Return [x, y] of the center of cell containing provided text 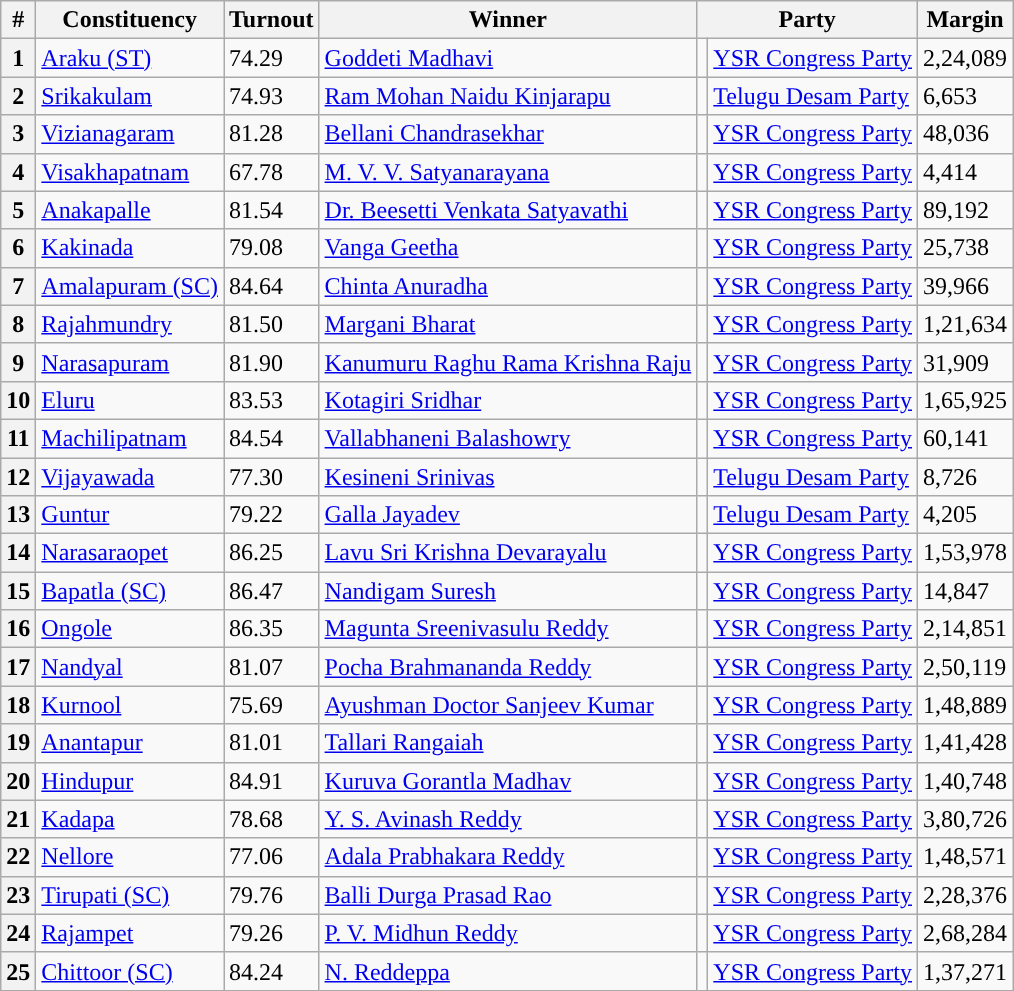
Vizianagaram [130, 134]
Araku (ST) [130, 58]
86.35 [272, 629]
Margin [966, 20]
Balli Durga Prasad Rao [508, 895]
81.50 [272, 324]
Kakinada [130, 248]
Winner [508, 20]
17 [18, 667]
Vallabhaneni Balashowry [508, 438]
86.47 [272, 591]
Tallari Rangaiah [508, 743]
1 [18, 58]
2 [18, 96]
Turnout [272, 20]
Ongole [130, 629]
1,41,428 [966, 743]
Nellore [130, 857]
77.30 [272, 477]
79.08 [272, 248]
84.64 [272, 286]
1,21,634 [966, 324]
10 [18, 400]
23 [18, 895]
Narasaraopet [130, 553]
Dr. Beesetti Venkata Satyavathi [508, 210]
13 [18, 515]
Lavu Sri Krishna Devarayalu [508, 553]
8 [18, 324]
48,036 [966, 134]
Nandigam Suresh [508, 591]
Margani Bharat [508, 324]
15 [18, 591]
Anantapur [130, 743]
39,966 [966, 286]
25,738 [966, 248]
Kuruva Gorantla Madhav [508, 781]
Y. S. Avinash Reddy [508, 819]
N. Reddeppa [508, 971]
81.07 [272, 667]
11 [18, 438]
Tirupati (SC) [130, 895]
Amalapuram (SC) [130, 286]
2,50,119 [966, 667]
12 [18, 477]
Constituency [130, 20]
81.28 [272, 134]
6 [18, 248]
Party [808, 20]
5 [18, 210]
Kanumuru Raghu Rama Krishna Raju [508, 362]
74.29 [272, 58]
74.93 [272, 96]
Kurnool [130, 705]
89,192 [966, 210]
4,414 [966, 172]
Pocha Brahmananda Reddy [508, 667]
Hindupur [130, 781]
24 [18, 933]
31,909 [966, 362]
2,28,376 [966, 895]
81.01 [272, 743]
14,847 [966, 591]
Srikakulam [130, 96]
1,48,889 [966, 705]
25 [18, 971]
1,53,978 [966, 553]
79.22 [272, 515]
20 [18, 781]
Anakapalle [130, 210]
81.90 [272, 362]
77.06 [272, 857]
9 [18, 362]
21 [18, 819]
Galla Jayadev [508, 515]
2,24,089 [966, 58]
22 [18, 857]
75.69 [272, 705]
67.78 [272, 172]
Vanga Geetha [508, 248]
83.53 [272, 400]
1,65,925 [966, 400]
84.24 [272, 971]
84.91 [272, 781]
# [18, 20]
3,80,726 [966, 819]
1,40,748 [966, 781]
Goddeti Madhavi [508, 58]
M. V. V. Satyanarayana [508, 172]
1,48,571 [966, 857]
4 [18, 172]
86.25 [272, 553]
Bellani Chandrasekhar [508, 134]
P. V. Midhun Reddy [508, 933]
Chittoor (SC) [130, 971]
Adala Prabhakara Reddy [508, 857]
Vijayawada [130, 477]
Machilipatnam [130, 438]
Guntur [130, 515]
3 [18, 134]
Nandyal [130, 667]
84.54 [272, 438]
Ayushman Doctor Sanjeev Kumar [508, 705]
Magunta Sreenivasulu Reddy [508, 629]
79.26 [272, 933]
2,14,851 [966, 629]
Kesineni Srinivas [508, 477]
2,68,284 [966, 933]
1,37,271 [966, 971]
4,205 [966, 515]
8,726 [966, 477]
78.68 [272, 819]
Kotagiri Sridhar [508, 400]
6,653 [966, 96]
Ram Mohan Naidu Kinjarapu [508, 96]
19 [18, 743]
Rajahmundry [130, 324]
Chinta Anuradha [508, 286]
79.76 [272, 895]
18 [18, 705]
Visakhapatnam [130, 172]
Narasapuram [130, 362]
81.54 [272, 210]
Eluru [130, 400]
7 [18, 286]
14 [18, 553]
Kadapa [130, 819]
16 [18, 629]
Rajampet [130, 933]
Bapatla (SC) [130, 591]
60,141 [966, 438]
